Identify which cell holds the provided text, then report its [X, Y] central coordinate. 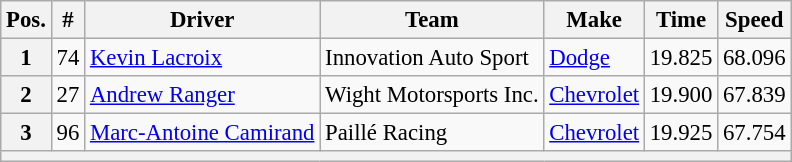
3 [26, 133]
Paillé Racing [432, 133]
# [68, 20]
27 [68, 95]
Time [680, 20]
Kevin Lacroix [202, 58]
Marc-Antoine Camirand [202, 133]
67.839 [754, 95]
1 [26, 58]
74 [68, 58]
Speed [754, 20]
Driver [202, 20]
2 [26, 95]
Make [594, 20]
68.096 [754, 58]
Wight Motorsports Inc. [432, 95]
19.900 [680, 95]
Pos. [26, 20]
Andrew Ranger [202, 95]
19.825 [680, 58]
67.754 [754, 133]
Dodge [594, 58]
96 [68, 133]
19.925 [680, 133]
Team [432, 20]
Innovation Auto Sport [432, 58]
